Determine the (X, Y) coordinate at the center of the cell enclosing the given text.  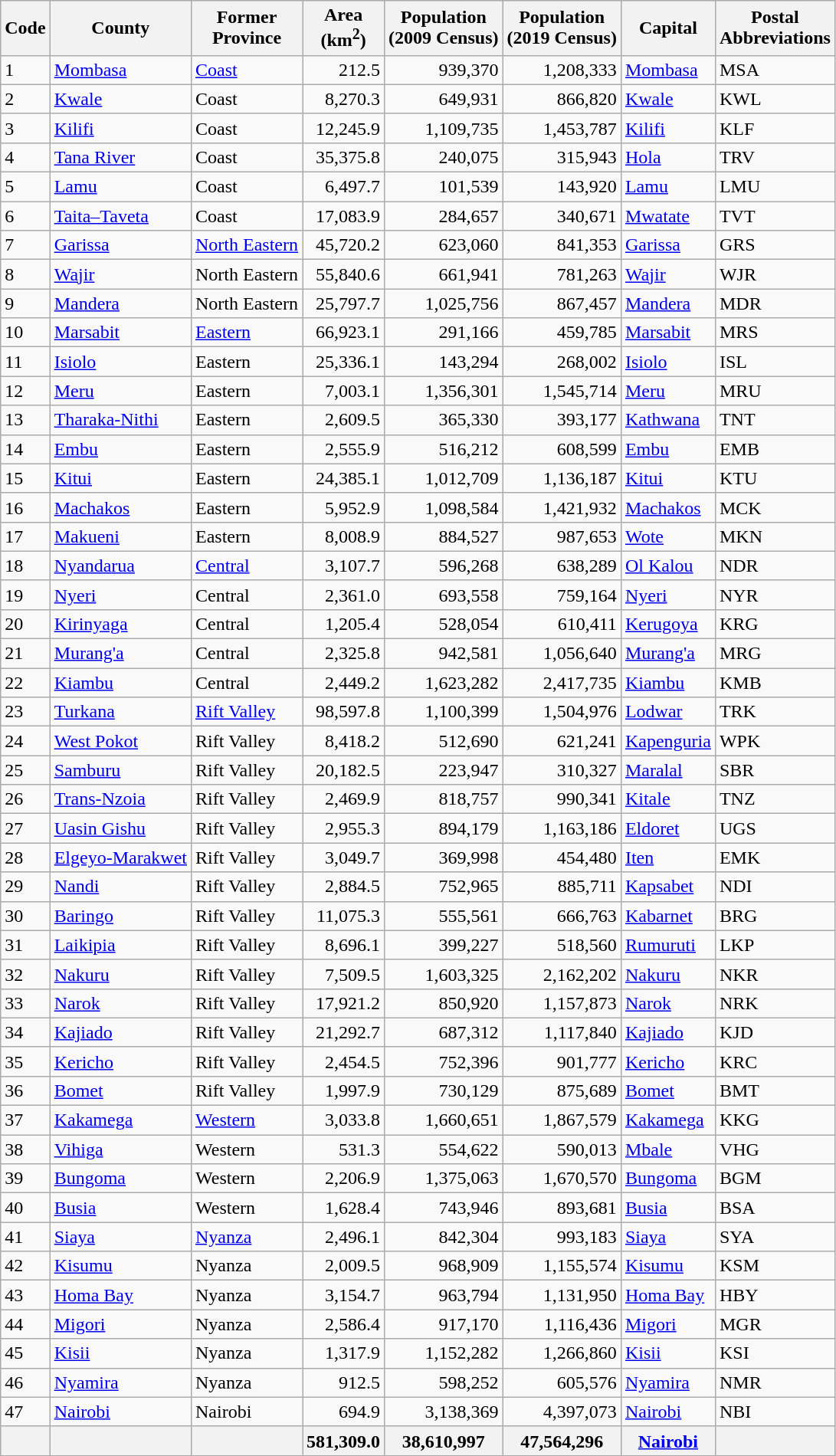
554,622 (444, 1149)
1,545,714 (562, 391)
365,330 (444, 420)
528,054 (444, 624)
MGR (775, 1324)
1,152,282 (444, 1353)
FormerProvince (247, 28)
963,794 (444, 1295)
875,689 (562, 1090)
101,539 (444, 187)
33 (25, 1003)
143,294 (444, 362)
37 (25, 1120)
315,943 (562, 157)
8,270.3 (343, 99)
Capital (668, 28)
3,107.7 (343, 566)
284,657 (444, 216)
10 (25, 333)
369,998 (444, 858)
1,603,325 (444, 974)
17,083.9 (343, 216)
KRC (775, 1061)
8 (25, 274)
8,008.9 (343, 536)
752,396 (444, 1061)
1,453,787 (562, 128)
West Pokot (120, 741)
8,418.2 (343, 741)
KKG (775, 1120)
43 (25, 1295)
1,109,735 (444, 128)
993,183 (562, 1237)
1,056,640 (562, 654)
MSA (775, 70)
581,309.0 (343, 1441)
42 (25, 1266)
6,497.7 (343, 187)
KSI (775, 1353)
TNZ (775, 799)
Kirinyaga (120, 624)
30 (25, 916)
596,268 (444, 566)
HBY (775, 1295)
5,952.9 (343, 507)
2,325.8 (343, 654)
36 (25, 1090)
Kabarnet (668, 916)
4 (25, 157)
Maralal (668, 770)
1,098,584 (444, 507)
598,252 (444, 1382)
MRG (775, 654)
6 (25, 216)
TRK (775, 712)
693,558 (444, 595)
Makueni (120, 536)
968,909 (444, 1266)
34 (25, 1032)
516,212 (444, 449)
2,884.5 (343, 887)
MCK (775, 507)
8,696.1 (343, 945)
66,923.1 (343, 333)
TNT (775, 420)
40 (25, 1208)
BRG (775, 916)
27 (25, 828)
666,763 (562, 916)
1,623,282 (444, 683)
Kerugoya (668, 624)
47,564,296 (562, 1441)
UGS (775, 828)
NBI (775, 1412)
623,060 (444, 245)
730,129 (444, 1090)
11 (25, 362)
3,154.7 (343, 1295)
3,049.7 (343, 858)
MRU (775, 391)
Trans-Nzoia (120, 799)
393,177 (562, 420)
2,417,735 (562, 683)
1,116,436 (562, 1324)
917,170 (444, 1324)
SYA (775, 1237)
KMB (775, 683)
MRS (775, 333)
Kitale (668, 799)
1,670,570 (562, 1179)
29 (25, 887)
Area(km2) (343, 28)
399,227 (444, 945)
98,597.8 (343, 712)
47 (25, 1412)
NKR (775, 974)
990,341 (562, 799)
621,241 (562, 741)
605,576 (562, 1382)
44 (25, 1324)
KTU (775, 478)
7 (25, 245)
31 (25, 945)
894,179 (444, 828)
21,292.7 (343, 1032)
2,162,202 (562, 974)
2 (25, 99)
NDI (775, 887)
25,797.7 (343, 303)
BSA (775, 1208)
2,361.0 (343, 595)
942,581 (444, 654)
Tana River (120, 157)
555,561 (444, 916)
17 (25, 536)
EMB (775, 449)
1,266,860 (562, 1353)
17,921.2 (343, 1003)
12,245.9 (343, 128)
1,421,932 (562, 507)
1,117,840 (562, 1032)
11,075.3 (343, 916)
Code (25, 28)
2,009.5 (343, 1266)
1,131,950 (562, 1295)
13 (25, 420)
NMR (775, 1382)
Taita–Taveta (120, 216)
1,867,579 (562, 1120)
Laikipia (120, 945)
County (120, 28)
649,931 (444, 99)
23 (25, 712)
987,653 (562, 536)
2,955.3 (343, 828)
41 (25, 1237)
PostalAbbreviations (775, 28)
ISL (775, 362)
Eldoret (668, 828)
1,205.4 (343, 624)
454,480 (562, 858)
Hola (668, 157)
512,690 (444, 741)
KWL (775, 99)
KRG (775, 624)
3,138,369 (444, 1412)
LKP (775, 945)
20,182.5 (343, 770)
Kapsabet (668, 887)
WPK (775, 741)
Vihiga (120, 1149)
2,609.5 (343, 420)
610,411 (562, 624)
GRS (775, 245)
212.5 (343, 70)
19 (25, 595)
7,003.1 (343, 391)
45 (25, 1353)
850,920 (444, 1003)
841,353 (562, 245)
531.3 (343, 1149)
901,777 (562, 1061)
3,033.8 (343, 1120)
1,208,333 (562, 70)
752,965 (444, 887)
KJD (775, 1032)
Iten (668, 858)
26 (25, 799)
16 (25, 507)
MKN (775, 536)
1,375,063 (444, 1179)
Samburu (120, 770)
BGM (775, 1179)
4,397,073 (562, 1412)
LMU (775, 187)
1,504,976 (562, 712)
1,660,651 (444, 1120)
Elgeyo-Marakwet (120, 858)
Kathwana (668, 420)
743,946 (444, 1208)
35,375.8 (343, 157)
939,370 (444, 70)
28 (25, 858)
867,457 (562, 303)
1,025,756 (444, 303)
NDR (775, 566)
55,840.6 (343, 274)
NYR (775, 595)
18 (25, 566)
Baringo (120, 916)
5 (25, 187)
38,610,997 (444, 1441)
608,599 (562, 449)
1,163,186 (562, 828)
2,555.9 (343, 449)
1,157,873 (562, 1003)
7,509.5 (343, 974)
2,454.5 (343, 1061)
Mwatate (668, 216)
842,304 (444, 1237)
143,920 (562, 187)
TVT (775, 216)
NRK (775, 1003)
268,002 (562, 362)
9 (25, 303)
Lodwar (668, 712)
2,586.4 (343, 1324)
Uasin Gishu (120, 828)
1,356,301 (444, 391)
12 (25, 391)
759,164 (562, 595)
Ol Kalou (668, 566)
694.9 (343, 1412)
WJR (775, 274)
Kapenguria (668, 741)
885,711 (562, 887)
1,997.9 (343, 1090)
20 (25, 624)
240,075 (444, 157)
TRV (775, 157)
912.5 (343, 1382)
291,166 (444, 333)
35 (25, 1061)
14 (25, 449)
1,317.9 (343, 1353)
39 (25, 1179)
Tharaka-Nithi (120, 420)
459,785 (562, 333)
22 (25, 683)
24 (25, 741)
Nandi (120, 887)
21 (25, 654)
2,206.9 (343, 1179)
818,757 (444, 799)
2,469.9 (343, 799)
KSM (775, 1266)
866,820 (562, 99)
38 (25, 1149)
340,671 (562, 216)
1,012,709 (444, 478)
2,496.1 (343, 1237)
223,947 (444, 770)
VHG (775, 1149)
1 (25, 70)
KLF (775, 128)
Rumuruti (668, 945)
2,449.2 (343, 683)
Nyandarua (120, 566)
590,013 (562, 1149)
1,136,187 (562, 478)
25,336.1 (343, 362)
1,100,399 (444, 712)
EMK (775, 858)
24,385.1 (343, 478)
3 (25, 128)
45,720.2 (343, 245)
25 (25, 770)
310,327 (562, 770)
32 (25, 974)
Turkana (120, 712)
SBR (775, 770)
Population(2019 Census) (562, 28)
Population(2009 Census) (444, 28)
BMT (775, 1090)
46 (25, 1382)
15 (25, 478)
Mbale (668, 1149)
781,263 (562, 274)
1,628.4 (343, 1208)
884,527 (444, 536)
1,155,574 (562, 1266)
638,289 (562, 566)
893,681 (562, 1208)
518,560 (562, 945)
MDR (775, 303)
687,312 (444, 1032)
Wote (668, 536)
661,941 (444, 274)
